Determine the (X, Y) coordinate at the center of the cell enclosing the given text.  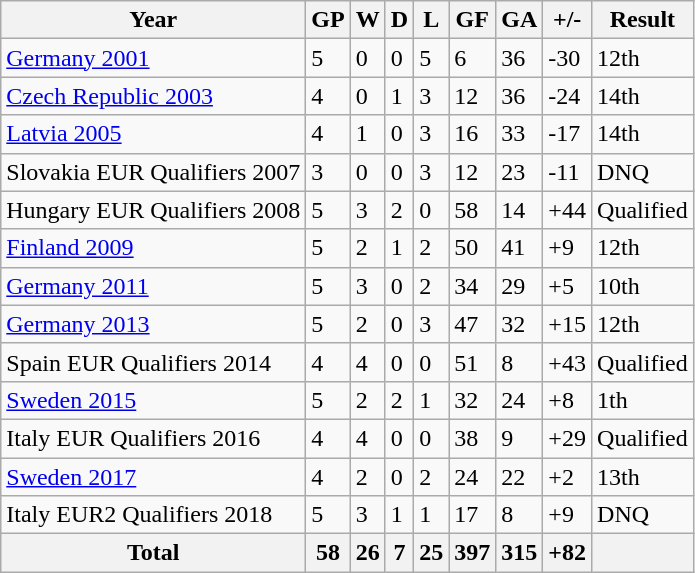
6 (472, 58)
13th (643, 477)
Sweden 2015 (154, 400)
Czech Republic 2003 (154, 96)
+44 (568, 210)
29 (520, 286)
Germany 2011 (154, 286)
GA (520, 20)
25 (432, 553)
-11 (568, 172)
34 (472, 286)
Spain EUR Qualifiers 2014 (154, 362)
GP (328, 20)
Finland 2009 (154, 248)
-30 (568, 58)
GF (472, 20)
Germany 2001 (154, 58)
+/- (568, 20)
Latvia 2005 (154, 134)
51 (472, 362)
Year (154, 20)
Italy EUR Qualifiers 2016 (154, 438)
-17 (568, 134)
Result (643, 20)
17 (472, 515)
+8 (568, 400)
-24 (568, 96)
9 (520, 438)
7 (399, 553)
33 (520, 134)
26 (368, 553)
Germany 2013 (154, 324)
L (432, 20)
Hungary EUR Qualifiers 2008 (154, 210)
397 (472, 553)
+82 (568, 553)
1th (643, 400)
Sweden 2017 (154, 477)
22 (520, 477)
38 (472, 438)
+2 (568, 477)
50 (472, 248)
Slovakia EUR Qualifiers 2007 (154, 172)
+29 (568, 438)
315 (520, 553)
14 (520, 210)
47 (472, 324)
16 (472, 134)
+5 (568, 286)
Total (154, 553)
23 (520, 172)
Italy EUR2 Qualifiers 2018 (154, 515)
10th (643, 286)
41 (520, 248)
W (368, 20)
+15 (568, 324)
+43 (568, 362)
D (399, 20)
